Detect which cell encompasses the target text, then output its [X, Y] center coordinate. 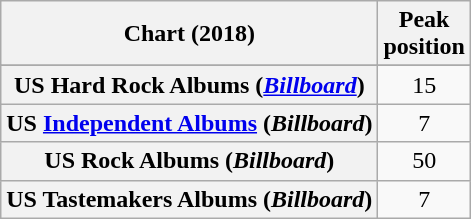
US Rock Albums (Billboard) [190, 161]
50 [424, 161]
US Independent Albums (Billboard) [190, 123]
US Tastemakers Albums (Billboard) [190, 199]
15 [424, 85]
US Hard Rock Albums (Billboard) [190, 85]
Chart (2018) [190, 34]
Peak position [424, 34]
